From the cell containing the given text, extract its center point as (X, Y) coordinate. 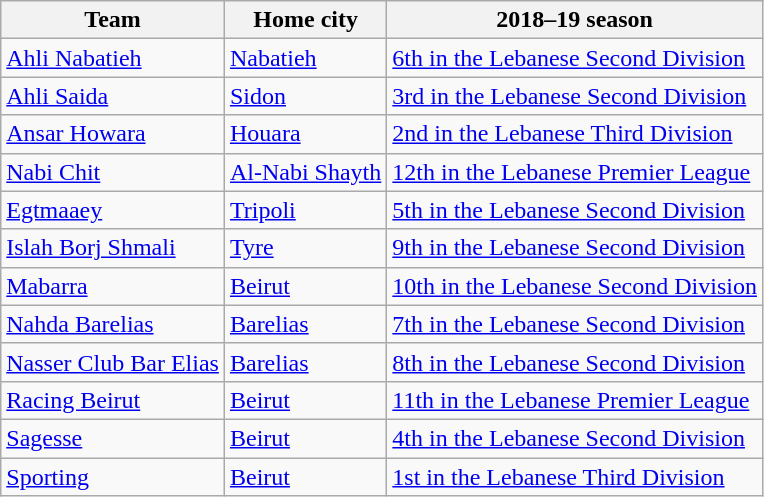
Team (113, 20)
Ansar Howara (113, 134)
Houara (305, 134)
Nahda Barelias (113, 324)
Racing Beirut (113, 400)
10th in the Lebanese Second Division (575, 286)
6th in the Lebanese Second Division (575, 58)
Islah Borj Shmali (113, 248)
Mabarra (113, 286)
9th in the Lebanese Second Division (575, 248)
Tripoli (305, 210)
Sidon (305, 96)
Nasser Club Bar Elias (113, 362)
Ahli Nabatieh (113, 58)
Tyre (305, 248)
8th in the Lebanese Second Division (575, 362)
3rd in the Lebanese Second Division (575, 96)
7th in the Lebanese Second Division (575, 324)
Ahli Saida (113, 96)
5th in the Lebanese Second Division (575, 210)
11th in the Lebanese Premier League (575, 400)
Egtmaaey (113, 210)
Sagesse (113, 438)
Al-Nabi Shayth (305, 172)
12th in the Lebanese Premier League (575, 172)
1st in the Lebanese Third Division (575, 477)
2018–19 season (575, 20)
Sporting (113, 477)
4th in the Lebanese Second Division (575, 438)
Nabi Chit (113, 172)
2nd in the Lebanese Third Division (575, 134)
Nabatieh (305, 58)
Home city (305, 20)
